Return the (x, y) coordinate for the center point of the cell that contains the specified text.  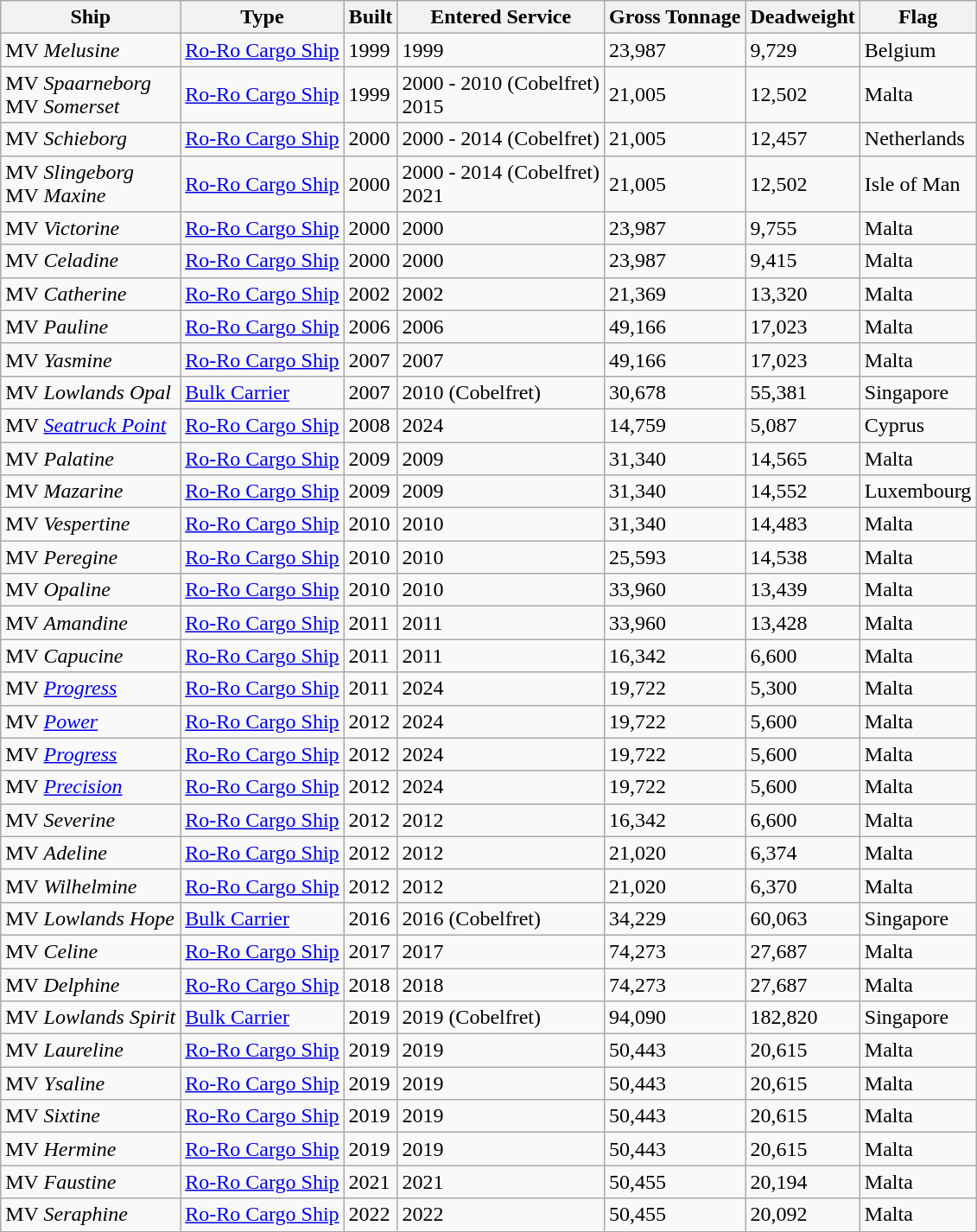
2000 - 2014 (Cobelfret) (501, 139)
MV Celine (91, 951)
5,087 (803, 425)
MV Laureline (91, 1051)
MV Capucine (91, 656)
Isle of Man (917, 183)
MV Severine (91, 820)
MV Precision (91, 787)
MV Delphine (91, 984)
Gross Tonnage (676, 17)
MV Palatine (91, 459)
MV Hermine (91, 1149)
MV Lowlands Opal (91, 392)
MV Power (91, 721)
MV Yasmine (91, 359)
MV Sixtine (91, 1116)
MV Amandine (91, 623)
13,320 (803, 294)
MV SlingeborgMV Maxine (91, 183)
Flag (917, 17)
94,090 (676, 1018)
MV Victorine (91, 228)
20,092 (803, 1215)
MV Seraphine (91, 1215)
5,300 (803, 689)
Deadweight (803, 17)
MV Faustine (91, 1182)
MV Peregine (91, 557)
Cyprus (917, 425)
MV SpaarneborgMV Somerset (91, 95)
2000 - 2014 (Cobelfret)2021 (501, 183)
Entered Service (501, 17)
21,369 (676, 294)
Luxembourg (917, 492)
34,229 (676, 918)
MV Celadine (91, 261)
MV Schieborg (91, 139)
14,538 (803, 557)
MV Lowlands Spirit (91, 1018)
Type (263, 17)
14,759 (676, 425)
MV Vespertine (91, 524)
MV Seatruck Point (91, 425)
MV Melusine (91, 50)
14,483 (803, 524)
30,678 (676, 392)
13,428 (803, 623)
55,381 (803, 392)
MV Ysaline (91, 1083)
20,194 (803, 1182)
2010 (Cobelfret) (501, 392)
2019 (Cobelfret) (501, 1018)
6,374 (803, 853)
2000 - 2010 (Cobelfret)2015 (501, 95)
MV Pauline (91, 327)
MV Catherine (91, 294)
MV Opaline (91, 590)
182,820 (803, 1018)
Netherlands (917, 139)
2016 (371, 918)
Ship (91, 17)
60,063 (803, 918)
MV Wilhelmine (91, 886)
MV Mazarine (91, 492)
14,552 (803, 492)
2016 (Cobelfret) (501, 918)
14,565 (803, 459)
Built (371, 17)
2008 (371, 425)
6,370 (803, 886)
MV Adeline (91, 853)
13,439 (803, 590)
9,755 (803, 228)
9,415 (803, 261)
12,457 (803, 139)
25,593 (676, 557)
9,729 (803, 50)
MV Lowlands Hope (91, 918)
Belgium (917, 50)
